For the text-containing cell, return its midpoint in (X, Y) coordinate format. 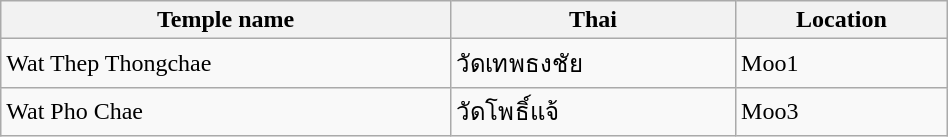
วัดเทพธงชัย (592, 64)
Thai (592, 20)
Wat Pho Chae (226, 112)
Temple name (226, 20)
Location (842, 20)
Wat Thep Thongchae (226, 64)
วัดโพธิ์แจ้ (592, 112)
Moo1 (842, 64)
Moo3 (842, 112)
